Return [X, Y] of the center of cell containing provided text 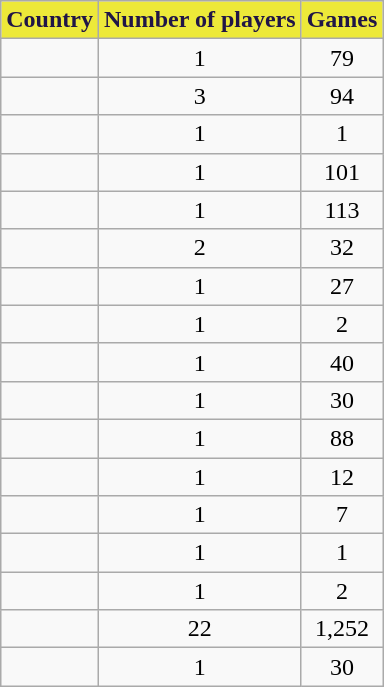
101 [342, 172]
12 [342, 477]
88 [342, 438]
7 [342, 515]
94 [342, 96]
113 [342, 210]
1,252 [342, 629]
40 [342, 362]
Country [50, 20]
79 [342, 58]
Number of players [200, 20]
27 [342, 286]
Games [342, 20]
32 [342, 248]
3 [200, 96]
22 [200, 629]
